Capture the cell that displays the provided text and extract its [x, y] central coordinate. 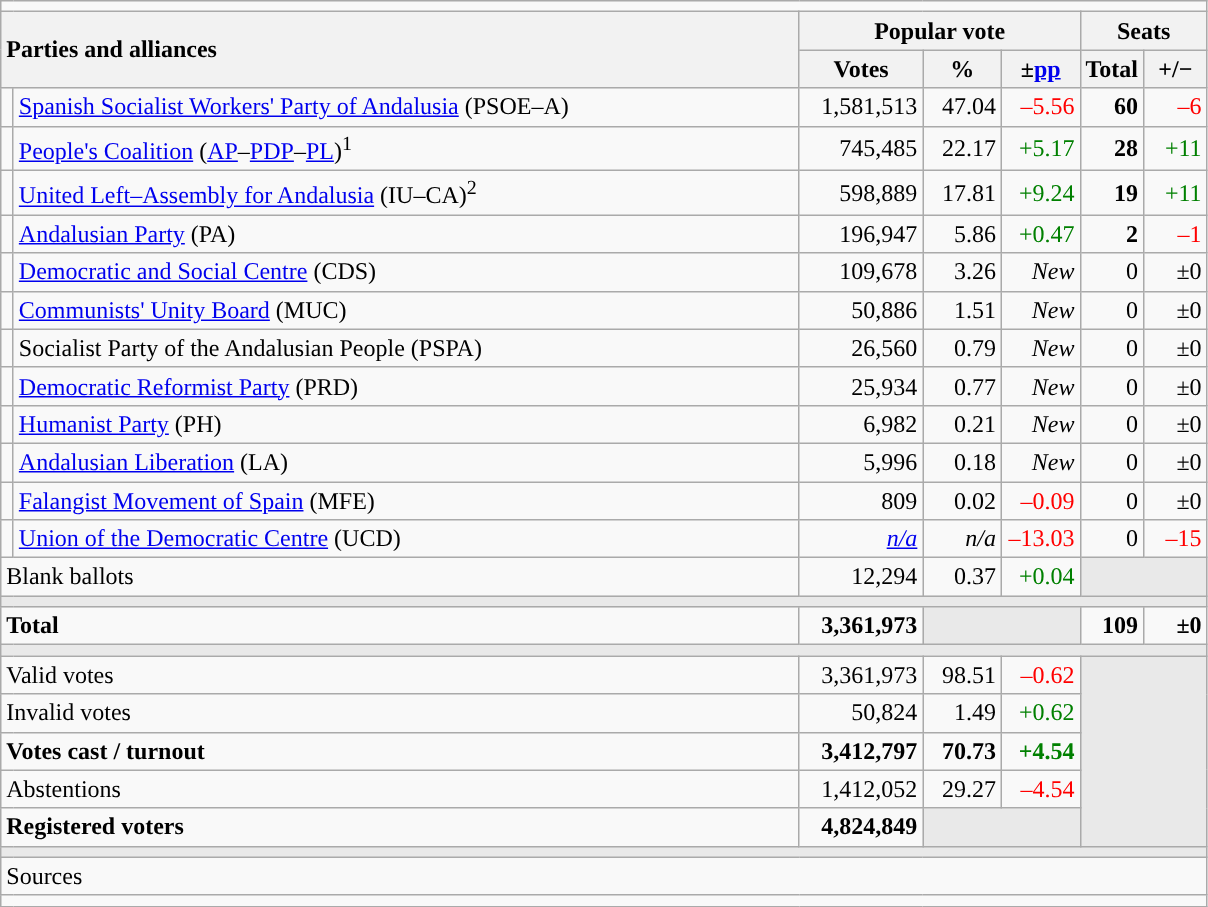
5,996 [861, 462]
109,678 [861, 272]
1.51 [962, 310]
Popular vote [940, 31]
Abstentions [400, 789]
–6 [1176, 107]
Socialist Party of the Andalusian People (PSPA) [406, 348]
Seats [1144, 31]
–15 [1176, 539]
0.02 [962, 501]
196,947 [861, 234]
–0.09 [1040, 501]
109 [1112, 626]
+5.17 [1040, 148]
98.51 [962, 675]
17.81 [962, 194]
50,886 [861, 310]
+0.62 [1040, 713]
25,934 [861, 386]
22.17 [962, 148]
1.49 [962, 713]
3.26 [962, 272]
1,412,052 [861, 789]
Parties and alliances [400, 50]
26,560 [861, 348]
28 [1112, 148]
Valid votes [400, 675]
70.73 [962, 751]
Andalusian Liberation (LA) [406, 462]
Votes cast / turnout [400, 751]
598,889 [861, 194]
0.77 [962, 386]
Humanist Party (PH) [406, 424]
Union of the Democratic Centre (UCD) [406, 539]
Falangist Movement of Spain (MFE) [406, 501]
+4.54 [1040, 751]
–13.03 [1040, 539]
0.79 [962, 348]
12,294 [861, 577]
–4.54 [1040, 789]
50,824 [861, 713]
Andalusian Party (PA) [406, 234]
–0.62 [1040, 675]
+9.24 [1040, 194]
Democratic Reformist Party (PRD) [406, 386]
6,982 [861, 424]
Blank ballots [400, 577]
% [962, 69]
Votes [861, 69]
–1 [1176, 234]
2 [1112, 234]
60 [1112, 107]
United Left–Assembly for Andalusia (IU–CA)2 [406, 194]
0.18 [962, 462]
29.27 [962, 789]
19 [1112, 194]
4,824,849 [861, 827]
Registered voters [400, 827]
+/− [1176, 69]
0.21 [962, 424]
3,412,797 [861, 751]
Sources [604, 876]
Invalid votes [400, 713]
+0.47 [1040, 234]
0.37 [962, 577]
People's Coalition (AP–PDP–PL)1 [406, 148]
Spanish Socialist Workers' Party of Andalusia (PSOE–A) [406, 107]
Communists' Unity Board (MUC) [406, 310]
Democratic and Social Centre (CDS) [406, 272]
1,581,513 [861, 107]
+0.04 [1040, 577]
745,485 [861, 148]
809 [861, 501]
47.04 [962, 107]
–5.56 [1040, 107]
±pp [1040, 69]
5.86 [962, 234]
